Provide the [X, Y] coordinate of the cell's center where the given text is located.  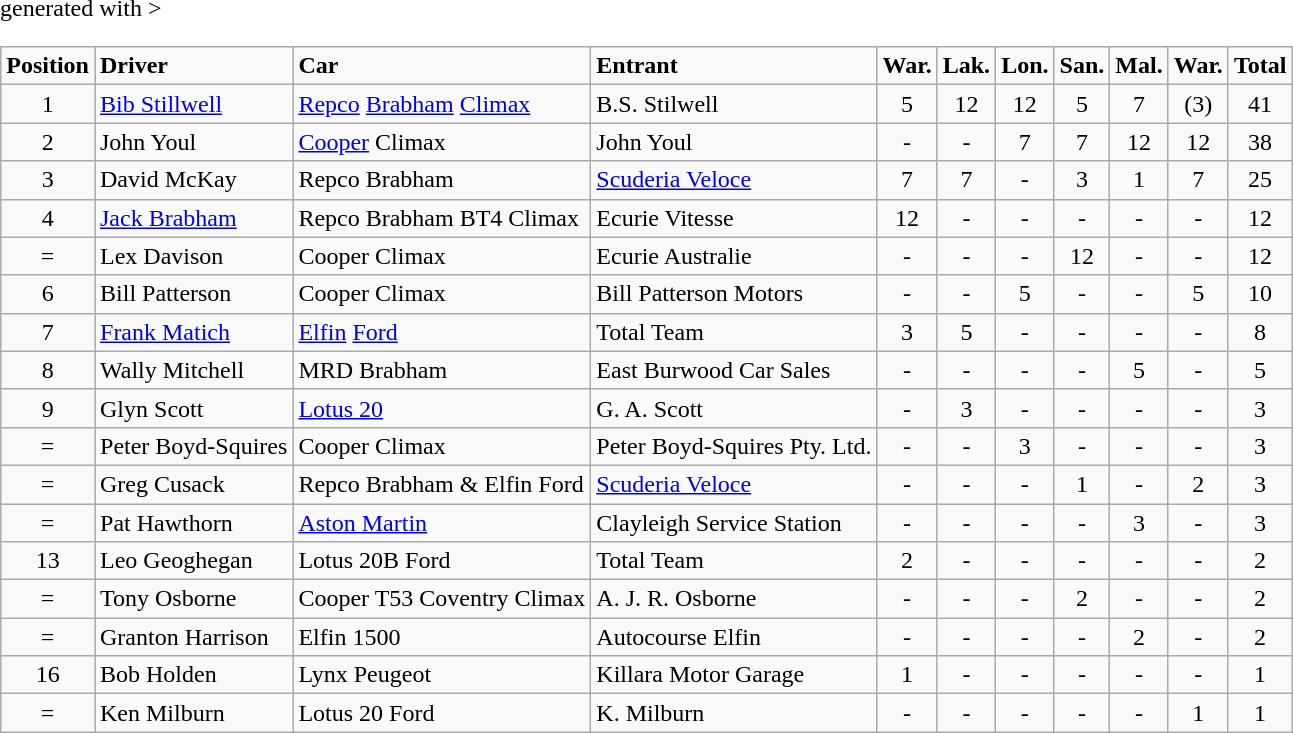
Autocourse Elfin [734, 637]
25 [1260, 180]
Repco Brabham Climax [442, 104]
Repco Brabham BT4 Climax [442, 218]
6 [48, 294]
Bib Stillwell [193, 104]
Driver [193, 66]
9 [48, 408]
B.S. Stilwell [734, 104]
Killara Motor Garage [734, 675]
San. [1082, 66]
13 [48, 561]
Frank Matich [193, 332]
Lon. [1025, 66]
Car [442, 66]
East Burwood Car Sales [734, 370]
38 [1260, 142]
Leo Geoghegan [193, 561]
Elfin Ford [442, 332]
Position [48, 66]
K. Milburn [734, 713]
Total [1260, 66]
Repco Brabham & Elfin Ford [442, 484]
Bill Patterson Motors [734, 294]
Tony Osborne [193, 599]
16 [48, 675]
Wally Mitchell [193, 370]
Clayleigh Service Station [734, 523]
4 [48, 218]
Repco Brabham [442, 180]
Lynx Peugeot [442, 675]
MRD Brabham [442, 370]
Lak. [966, 66]
Entrant [734, 66]
G. A. Scott [734, 408]
Peter Boyd-Squires [193, 446]
Granton Harrison [193, 637]
Mal. [1139, 66]
10 [1260, 294]
A. J. R. Osborne [734, 599]
Greg Cusack [193, 484]
Bill Patterson [193, 294]
Ecurie Vitesse [734, 218]
Lotus 20B Ford [442, 561]
Elfin 1500 [442, 637]
Aston Martin [442, 523]
Ken Milburn [193, 713]
Bob Holden [193, 675]
Ecurie Australie [734, 256]
(3) [1198, 104]
Lotus 20 [442, 408]
David McKay [193, 180]
Cooper T53 Coventry Climax [442, 599]
Peter Boyd-Squires Pty. Ltd. [734, 446]
Jack Brabham [193, 218]
Lex Davison [193, 256]
41 [1260, 104]
Pat Hawthorn [193, 523]
Lotus 20 Ford [442, 713]
Glyn Scott [193, 408]
